Return the [x, y] coordinate for the center point of the cell that contains the specified text.  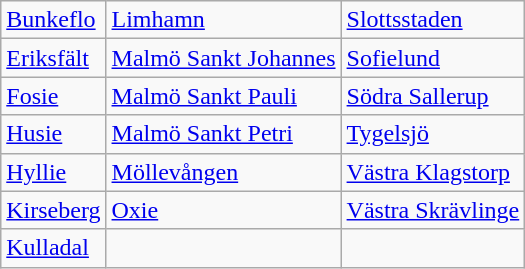
Möllevången [224, 172]
Kirseberg [54, 210]
Bunkeflo [54, 20]
Limhamn [224, 20]
Kulladal [54, 248]
Oxie [224, 210]
Västra Skrävlinge [433, 210]
Malmö Sankt Petri [224, 134]
Sofielund [433, 58]
Malmö Sankt Pauli [224, 96]
Slottsstaden [433, 20]
Tygelsjö [433, 134]
Malmö Sankt Johannes [224, 58]
Västra Klagstorp [433, 172]
Eriksfält [54, 58]
Hyllie [54, 172]
Fosie [54, 96]
Husie [54, 134]
Södra Sallerup [433, 96]
